Identify which cell holds the provided text, then report its [x, y] central coordinate. 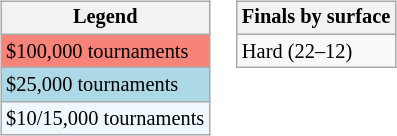
$25,000 tournaments [105, 85]
$10/15,000 tournaments [105, 119]
Finals by surface [316, 18]
Hard (22–12) [316, 51]
$100,000 tournaments [105, 51]
Legend [105, 18]
